Determine the (X, Y) coordinate at the center of the cell enclosing the given text.  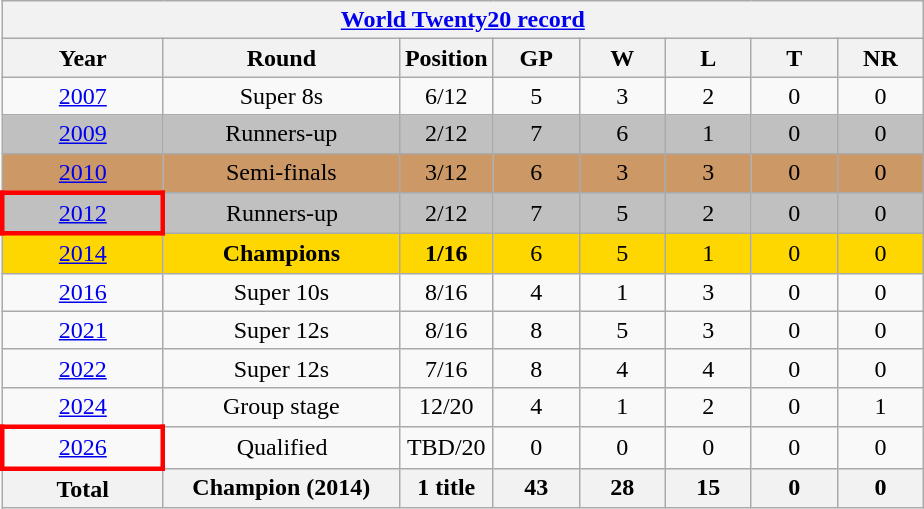
2016 (82, 292)
2021 (82, 330)
6/12 (446, 96)
12/20 (446, 407)
T (794, 58)
2024 (82, 407)
3/12 (446, 173)
L (708, 58)
Round (281, 58)
43 (536, 488)
NR (880, 58)
Year (82, 58)
2012 (82, 214)
15 (708, 488)
2022 (82, 368)
Group stage (281, 407)
Semi-finals (281, 173)
28 (622, 488)
GP (536, 58)
Total (82, 488)
Super 8s (281, 96)
2026 (82, 448)
Champion (2014) (281, 488)
2010 (82, 173)
Qualified (281, 448)
7/16 (446, 368)
World Twenty20 record (462, 20)
2007 (82, 96)
2009 (82, 134)
1/16 (446, 254)
TBD/20 (446, 448)
Champions (281, 254)
2014 (82, 254)
1 title (446, 488)
Super 10s (281, 292)
Position (446, 58)
W (622, 58)
